Locate the cell with the specified text and output its [x, y] center coordinate. 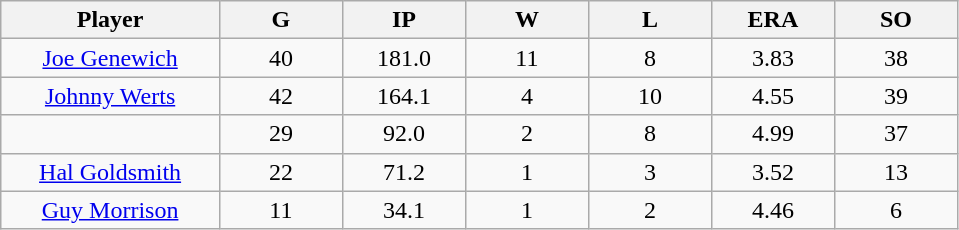
164.1 [404, 96]
Johnny Werts [110, 96]
W [526, 20]
4.55 [772, 96]
Guy Morrison [110, 210]
181.0 [404, 58]
Hal Goldsmith [110, 172]
29 [280, 134]
Player [110, 20]
38 [896, 58]
G [280, 20]
3 [650, 172]
42 [280, 96]
22 [280, 172]
3.52 [772, 172]
4.46 [772, 210]
10 [650, 96]
4 [526, 96]
37 [896, 134]
3.83 [772, 58]
40 [280, 58]
13 [896, 172]
92.0 [404, 134]
ERA [772, 20]
6 [896, 210]
4.99 [772, 134]
IP [404, 20]
SO [896, 20]
34.1 [404, 210]
L [650, 20]
39 [896, 96]
71.2 [404, 172]
Joe Genewich [110, 58]
